Scan for the cell matching the given text and deliver its (X, Y) coordinate at center. 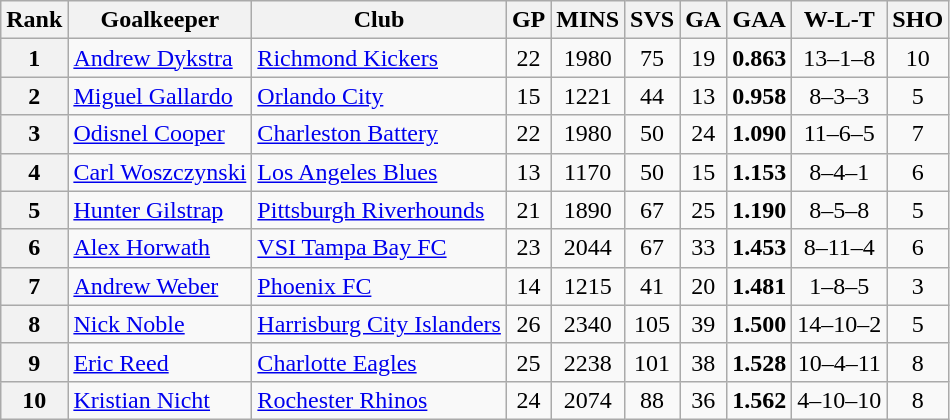
0.863 (760, 58)
Charleston Battery (380, 134)
2044 (588, 248)
1.528 (760, 362)
2238 (588, 362)
88 (652, 400)
1.190 (760, 210)
8–11–4 (840, 248)
2340 (588, 324)
Rochester Rhinos (380, 400)
8–4–1 (840, 172)
GP (528, 20)
19 (704, 58)
0.958 (760, 96)
Los Angeles Blues (380, 172)
44 (652, 96)
33 (704, 248)
14–10–2 (840, 324)
SHO (918, 20)
1.453 (760, 248)
Goalkeeper (160, 20)
1221 (588, 96)
Alex Horwath (160, 248)
1 (34, 58)
4–10–10 (840, 400)
SVS (652, 20)
GA (704, 20)
Eric Reed (160, 362)
Charlotte Eagles (380, 362)
Nick Noble (160, 324)
36 (704, 400)
75 (652, 58)
41 (652, 286)
Andrew Dykstra (160, 58)
1170 (588, 172)
GAA (760, 20)
1.481 (760, 286)
101 (652, 362)
Kristian Nicht (160, 400)
Orlando City (380, 96)
1.090 (760, 134)
MINS (588, 20)
Rank (34, 20)
Pittsburgh Riverhounds (380, 210)
20 (704, 286)
Hunter Gilstrap (160, 210)
Phoenix FC (380, 286)
Harrisburg City Islanders (380, 324)
39 (704, 324)
23 (528, 248)
10–4–11 (840, 362)
1890 (588, 210)
38 (704, 362)
1.153 (760, 172)
Miguel Gallardo (160, 96)
Richmond Kickers (380, 58)
Club (380, 20)
VSI Tampa Bay FC (380, 248)
11–6–5 (840, 134)
21 (528, 210)
13–1–8 (840, 58)
14 (528, 286)
W-L-T (840, 20)
1.500 (760, 324)
26 (528, 324)
2074 (588, 400)
1–8–5 (840, 286)
105 (652, 324)
1.562 (760, 400)
8–5–8 (840, 210)
9 (34, 362)
1215 (588, 286)
Carl Woszczynski (160, 172)
4 (34, 172)
8–3–3 (840, 96)
Andrew Weber (160, 286)
2 (34, 96)
Odisnel Cooper (160, 134)
